Output the [X, Y] coordinate of the center of the cell containing the given text.  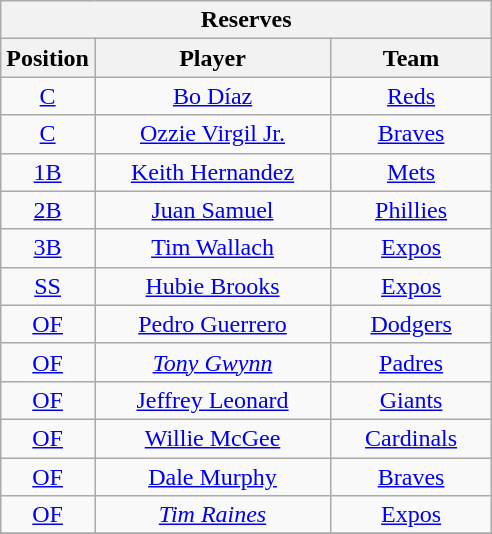
3B [48, 248]
Reserves [246, 20]
Dale Murphy [212, 477]
Giants [412, 400]
Tim Raines [212, 515]
Juan Samuel [212, 210]
Willie McGee [212, 438]
SS [48, 286]
Mets [412, 172]
Reds [412, 96]
Bo Díaz [212, 96]
Tony Gwynn [212, 362]
Dodgers [412, 324]
Keith Hernandez [212, 172]
Jeffrey Leonard [212, 400]
Hubie Brooks [212, 286]
Position [48, 58]
1B [48, 172]
Player [212, 58]
Padres [412, 362]
Tim Wallach [212, 248]
Team [412, 58]
Cardinals [412, 438]
Phillies [412, 210]
Pedro Guerrero [212, 324]
Ozzie Virgil Jr. [212, 134]
2B [48, 210]
